Capture the cell that displays the provided text and extract its (X, Y) central coordinate. 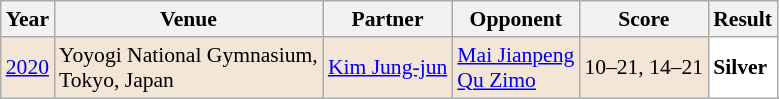
Silver (742, 68)
Mai Jianpeng Qu Zimo (516, 68)
Year (28, 19)
Partner (388, 19)
Venue (188, 19)
2020 (28, 68)
10–21, 14–21 (644, 68)
Yoyogi National Gymnasium,Tokyo, Japan (188, 68)
Opponent (516, 19)
Result (742, 19)
Kim Jung-jun (388, 68)
Score (644, 19)
